Capture the cell that displays the provided text and extract its [x, y] central coordinate. 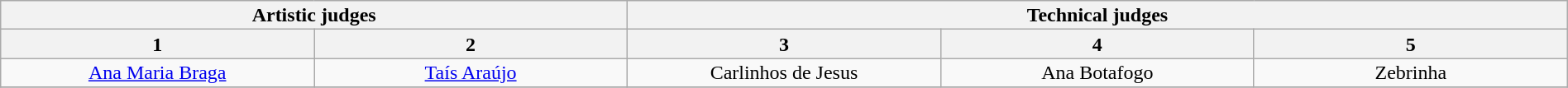
5 [1411, 44]
Ana Maria Braga [157, 72]
Carlinhos de Jesus [784, 72]
3 [784, 44]
Taís Araújo [471, 72]
Artistic judges [314, 15]
2 [471, 44]
Technical judges [1098, 15]
Ana Botafogo [1097, 72]
4 [1097, 44]
1 [157, 44]
Zebrinha [1411, 72]
